Find where the given text appears and provide that cell's center as [x, y] coordinate. 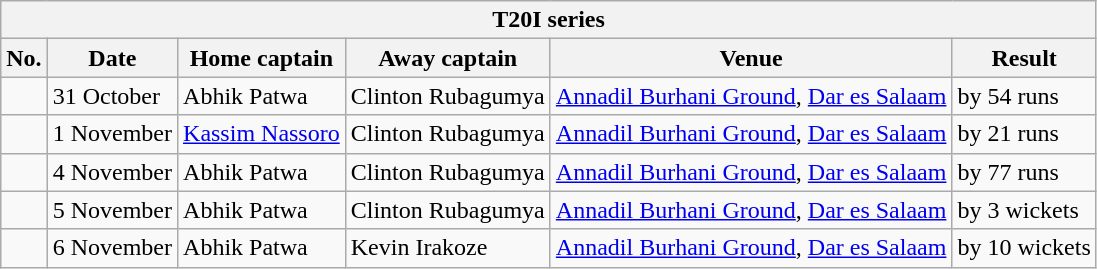
5 November [112, 210]
31 October [112, 96]
by 3 wickets [1024, 210]
6 November [112, 248]
by 77 runs [1024, 172]
Kevin Irakoze [448, 248]
by 54 runs [1024, 96]
Away captain [448, 58]
T20I series [549, 20]
Result [1024, 58]
by 10 wickets [1024, 248]
Home captain [262, 58]
No. [24, 58]
4 November [112, 172]
Venue [751, 58]
1 November [112, 134]
Date [112, 58]
Kassim Nassoro [262, 134]
by 21 runs [1024, 134]
